Scan for the cell matching the given text and deliver its [x, y] coordinate at center. 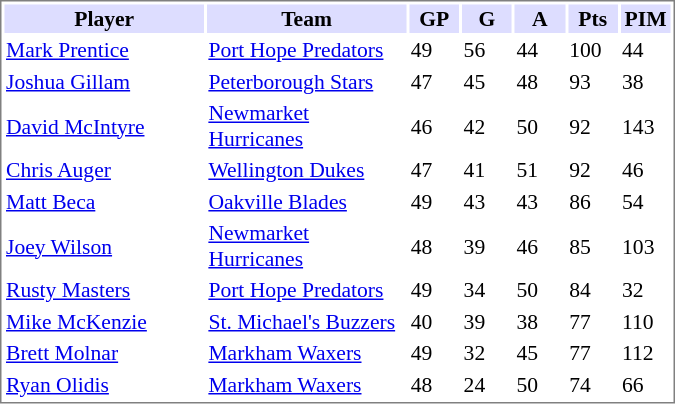
Player [104, 18]
93 [593, 82]
Mark Prentice [104, 50]
David McIntyre [104, 126]
G [487, 18]
Joey Wilson [104, 246]
84 [593, 290]
42 [487, 126]
Team [306, 18]
112 [646, 353]
Rusty Masters [104, 290]
110 [646, 322]
74 [593, 384]
Brett Molnar [104, 353]
Wellington Dukes [306, 170]
51 [540, 170]
Mike McKenzie [104, 322]
Ryan Olidis [104, 384]
54 [646, 202]
85 [593, 246]
Chris Auger [104, 170]
Matt Beca [104, 202]
Peterborough Stars [306, 82]
34 [487, 290]
GP [434, 18]
56 [487, 50]
86 [593, 202]
PIM [646, 18]
100 [593, 50]
Oakville Blades [306, 202]
66 [646, 384]
A [540, 18]
24 [487, 384]
103 [646, 246]
Joshua Gillam [104, 82]
143 [646, 126]
40 [434, 322]
St. Michael's Buzzers [306, 322]
41 [487, 170]
Pts [593, 18]
